Provide the [X, Y] coordinate of the cell's center where the given text is located.  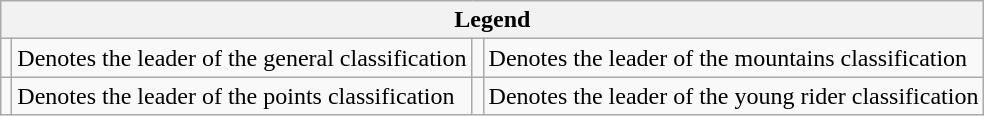
Denotes the leader of the young rider classification [734, 96]
Legend [492, 20]
Denotes the leader of the points classification [242, 96]
Denotes the leader of the mountains classification [734, 58]
Denotes the leader of the general classification [242, 58]
